Determine the (x, y) coordinate at the center of the cell enclosing the given text.  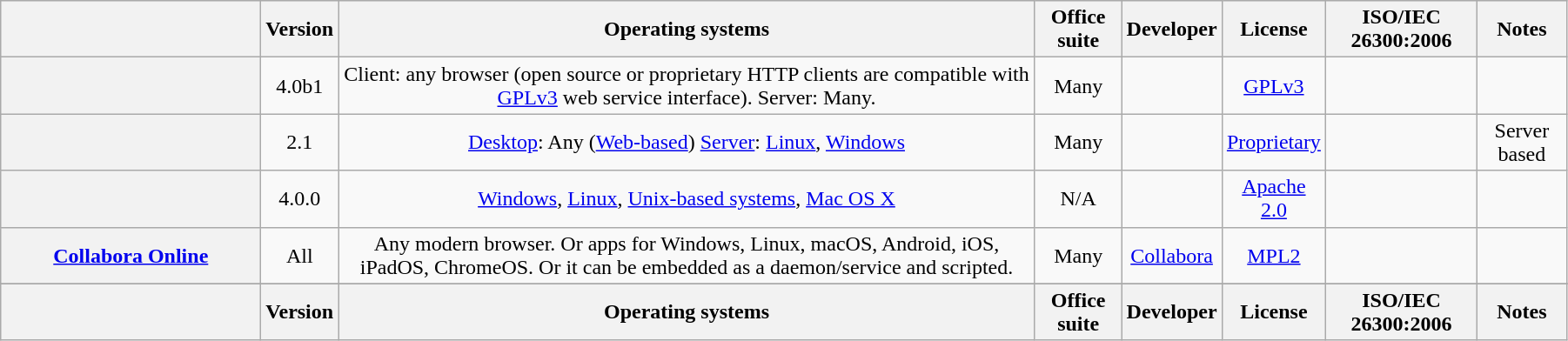
MPL2 (1274, 256)
Apache 2.0 (1274, 198)
GPLv3 (1274, 85)
Server based (1521, 143)
2.1 (299, 143)
Proprietary (1274, 143)
4.0.0 (299, 198)
Collabora Online (131, 256)
Any modern browser. Or apps for Windows, Linux, macOS, Android, iOS, iPadOS, ChromeOS. Or it can be embedded as a daemon/service and scripted. (687, 256)
N/A (1078, 198)
Client: any browser (open source or proprietary HTTP clients are compatible with GPLv3 web service interface). Server: Many. (687, 85)
All (299, 256)
Desktop: Any (Web-based) Server: Linux, Windows (687, 143)
Windows, Linux, Unix-based systems, Mac OS X (687, 198)
4.0b1 (299, 85)
Collabora (1171, 256)
